Search for the cell housing the specified text and yield its [x, y] center coordinate. 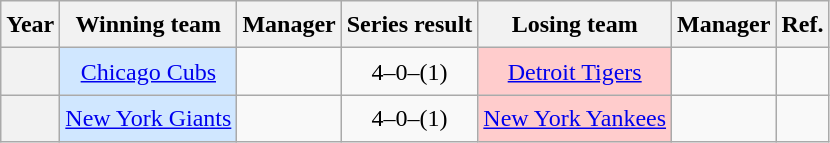
New York Yankees [575, 118]
New York Giants [148, 118]
Chicago Cubs [148, 72]
Detroit Tigers [575, 72]
Year [30, 24]
Winning team [148, 24]
Losing team [575, 24]
Ref. [802, 24]
Series result [410, 24]
